Detect which cell encompasses the target text, then output its (x, y) center coordinate. 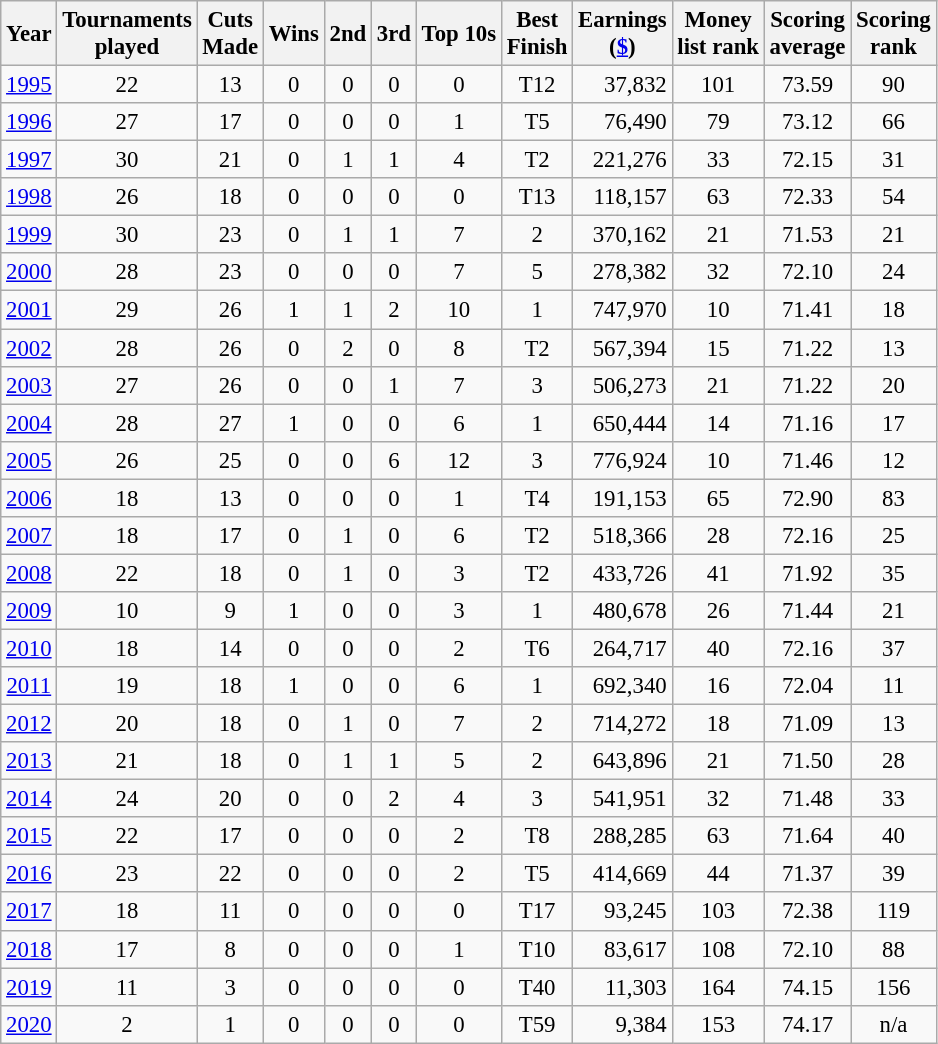
31 (894, 160)
T6 (536, 648)
37,832 (622, 85)
Year (29, 34)
T13 (536, 197)
Best Finish (536, 34)
2000 (29, 273)
72.38 (808, 912)
Scoringaverage (808, 34)
71.09 (808, 724)
747,970 (622, 310)
73.12 (808, 122)
1998 (29, 197)
65 (718, 498)
2002 (29, 348)
66 (894, 122)
776,924 (622, 460)
54 (894, 197)
2004 (29, 423)
2010 (29, 648)
288,285 (622, 836)
643,896 (622, 761)
164 (718, 987)
71.53 (808, 235)
93,245 (622, 912)
37 (894, 648)
19 (127, 686)
Top 10s (458, 34)
90 (894, 85)
2014 (29, 799)
2nd (348, 34)
2005 (29, 460)
35 (894, 573)
518,366 (622, 536)
71.50 (808, 761)
1996 (29, 122)
n/a (894, 1024)
44 (718, 874)
2019 (29, 987)
72.15 (808, 160)
72.90 (808, 498)
153 (718, 1024)
74.15 (808, 987)
71.48 (808, 799)
83,617 (622, 949)
T10 (536, 949)
16 (718, 686)
83 (894, 498)
2016 (29, 874)
2020 (29, 1024)
433,726 (622, 573)
2008 (29, 573)
2013 (29, 761)
71.16 (808, 423)
T12 (536, 85)
Moneylist rank (718, 34)
T4 (536, 498)
15 (718, 348)
692,340 (622, 686)
1999 (29, 235)
Wins (294, 34)
101 (718, 85)
156 (894, 987)
76,490 (622, 122)
79 (718, 122)
41 (718, 573)
2007 (29, 536)
88 (894, 949)
370,162 (622, 235)
T17 (536, 912)
71.46 (808, 460)
278,382 (622, 273)
541,951 (622, 799)
3rd (394, 34)
567,394 (622, 348)
74.17 (808, 1024)
Cuts Made (230, 34)
2006 (29, 498)
Scoringrank (894, 34)
2009 (29, 611)
Tournamentsplayed (127, 34)
714,272 (622, 724)
2001 (29, 310)
506,273 (622, 385)
71.64 (808, 836)
T40 (536, 987)
72.33 (808, 197)
118,157 (622, 197)
T8 (536, 836)
73.59 (808, 85)
191,153 (622, 498)
T59 (536, 1024)
2012 (29, 724)
71.44 (808, 611)
2015 (29, 836)
71.37 (808, 874)
119 (894, 912)
72.04 (808, 686)
39 (894, 874)
264,717 (622, 648)
71.92 (808, 573)
2017 (29, 912)
Earnings($) (622, 34)
650,444 (622, 423)
221,276 (622, 160)
11,303 (622, 987)
2018 (29, 949)
71.41 (808, 310)
1995 (29, 85)
29 (127, 310)
103 (718, 912)
480,678 (622, 611)
2011 (29, 686)
1997 (29, 160)
2003 (29, 385)
9,384 (622, 1024)
9 (230, 611)
108 (718, 949)
414,669 (622, 874)
